Provide the [x, y] coordinate of the cell's center where the given text is located.  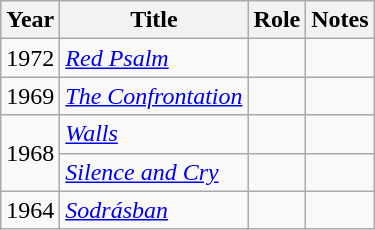
1972 [30, 58]
The Confrontation [154, 96]
Title [154, 20]
Role [277, 20]
1968 [30, 153]
1969 [30, 96]
Red Psalm [154, 58]
Sodrásban [154, 210]
Year [30, 20]
Silence and Cry [154, 172]
Walls [154, 134]
1964 [30, 210]
Notes [340, 20]
